Locate the cell with the specified text and output its (x, y) center coordinate. 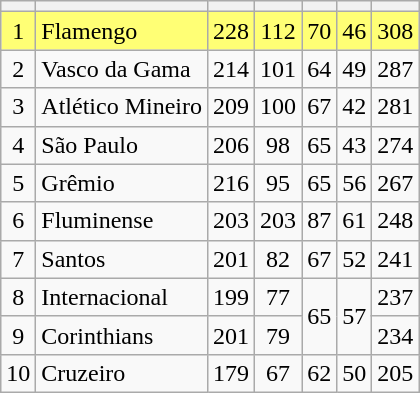
61 (354, 221)
287 (396, 69)
Santos (122, 259)
Grêmio (122, 183)
64 (320, 69)
234 (396, 335)
57 (354, 316)
101 (278, 69)
274 (396, 145)
98 (278, 145)
5 (18, 183)
216 (232, 183)
43 (354, 145)
1 (18, 31)
Cruzeiro (122, 373)
6 (18, 221)
79 (278, 335)
95 (278, 183)
214 (232, 69)
267 (396, 183)
199 (232, 297)
50 (354, 373)
237 (396, 297)
46 (354, 31)
2 (18, 69)
308 (396, 31)
228 (232, 31)
205 (396, 373)
241 (396, 259)
206 (232, 145)
Flamengo (122, 31)
8 (18, 297)
56 (354, 183)
42 (354, 107)
70 (320, 31)
4 (18, 145)
9 (18, 335)
62 (320, 373)
Internacional (122, 297)
52 (354, 259)
100 (278, 107)
Vasco da Gama (122, 69)
248 (396, 221)
10 (18, 373)
77 (278, 297)
112 (278, 31)
179 (232, 373)
Atlético Mineiro (122, 107)
209 (232, 107)
87 (320, 221)
281 (396, 107)
82 (278, 259)
Fluminense (122, 221)
49 (354, 69)
7 (18, 259)
3 (18, 107)
Corinthians (122, 335)
São Paulo (122, 145)
